Pinpoint the cell where the given text exists, returning its (x, y) midpoint coordinate. 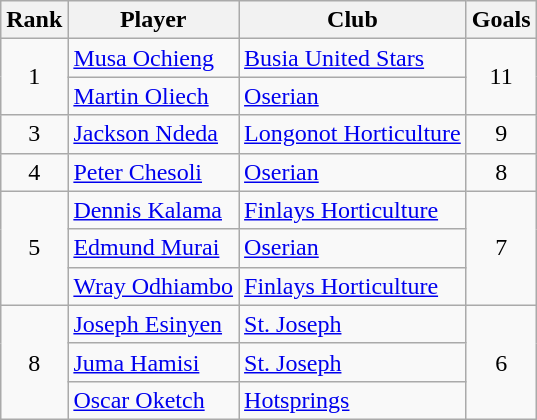
11 (501, 77)
1 (34, 77)
Martin Oliech (154, 96)
7 (501, 248)
5 (34, 248)
6 (501, 362)
Goals (501, 20)
Longonot Horticulture (353, 134)
Club (353, 20)
Wray Odhiambo (154, 286)
Hotsprings (353, 400)
Musa Ochieng (154, 58)
Dennis Kalama (154, 210)
Peter Chesoli (154, 172)
Juma Hamisi (154, 362)
Joseph Esinyen (154, 324)
9 (501, 134)
Rank (34, 20)
Jackson Ndeda (154, 134)
4 (34, 172)
Oscar Oketch (154, 400)
Player (154, 20)
Busia United Stars (353, 58)
Edmund Murai (154, 248)
3 (34, 134)
